For the text-containing cell, return its midpoint in (x, y) coordinate format. 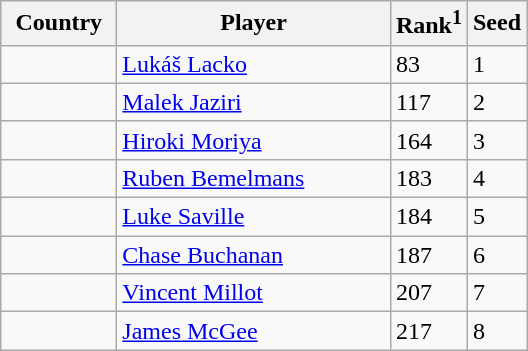
217 (428, 331)
James McGee (254, 331)
Malek Jaziri (254, 102)
2 (496, 102)
Hiroki Moriya (254, 140)
Chase Buchanan (254, 255)
8 (496, 331)
183 (428, 178)
184 (428, 217)
83 (428, 64)
Seed (496, 24)
Rank1 (428, 24)
Luke Saville (254, 217)
Country (59, 24)
3 (496, 140)
117 (428, 102)
6 (496, 255)
187 (428, 255)
207 (428, 293)
164 (428, 140)
Lukáš Lacko (254, 64)
4 (496, 178)
Vincent Millot (254, 293)
5 (496, 217)
7 (496, 293)
Player (254, 24)
1 (496, 64)
Ruben Bemelmans (254, 178)
